Locate the cell with the specified text and output its (X, Y) center coordinate. 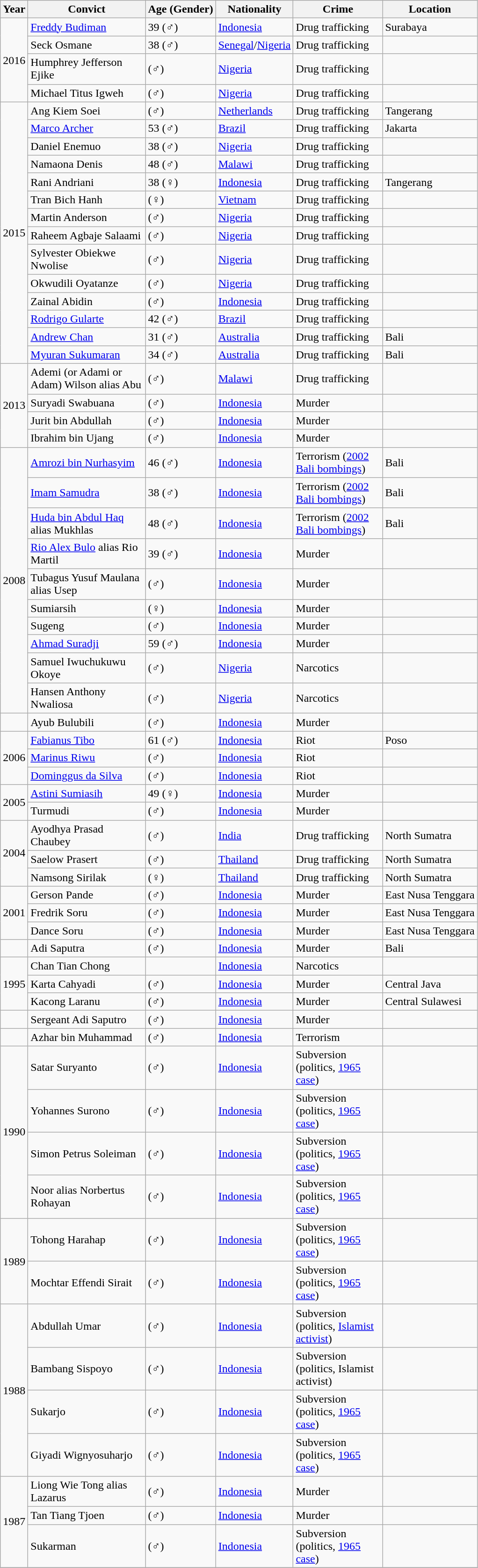
Netherlands (254, 111)
Imam Samudra (87, 492)
Jurit bin Abdullah (87, 421)
Convict (87, 9)
Rio Alex Bulo alias Rio Martil (87, 553)
Sylvester Obiekwe Nwolise (87, 260)
Ayodhya Prasad Chaubey (87, 835)
Bambang Sispoyo (87, 1368)
49 (♀) (181, 793)
Noor alias Norbertus Rohayan (87, 1197)
2013 (14, 406)
Ibrahim bin Ujang (87, 438)
Abdullah Umar (87, 1326)
Humphrey Jefferson Ejike (87, 69)
46 (♂) (181, 463)
Poso (430, 740)
Namaona Denis (87, 164)
Nationality (254, 9)
42 (♂) (181, 319)
Suryadi Swabuana (87, 403)
Freddy Budiman (87, 27)
Age (Gender) (181, 9)
Dominggus da Silva (87, 776)
India (254, 835)
34 (♂) (181, 355)
1987 (14, 1522)
Namsong Sirilak (87, 877)
Senegal/Nigeria (254, 45)
Tohong Harahap (87, 1240)
Seck Osmane (87, 45)
Azhar bin Muhammad (87, 1037)
Yohannes Surono (87, 1111)
1989 (14, 1261)
Vietnam (254, 200)
Crime (338, 9)
Liong Wie Tong alias Lazarus (87, 1491)
31 (♂) (181, 337)
Central Java (430, 984)
Andrew Chan (87, 337)
Turmudi (87, 811)
Okwudili Oyatanze (87, 284)
Amrozi bin Nurhasyim (87, 463)
Rodrigo Gularte (87, 319)
Sumiarsih (87, 608)
Tubagus Yusuf Maulana alias Usep (87, 584)
2005 (14, 802)
Huda bin Abdul Haq alias Mukhlas (87, 523)
Ahmad Suradji (87, 644)
Fredrik Soru (87, 912)
1988 (14, 1390)
2001 (14, 912)
Central Sulawesi (430, 1002)
Year (14, 9)
Kacong Laranu (87, 1002)
Karta Cahyadi (87, 984)
Ademi (or Adami or Adam) Wilson alias Abu (87, 378)
2008 (14, 580)
59 (♂) (181, 644)
Marco Archer (87, 128)
Dance Soru (87, 930)
38 (♀) (181, 182)
2016 (14, 60)
Daniel Enemuo (87, 146)
2006 (14, 758)
Fabianus Tibo (87, 740)
Sergeant Adi Saputro (87, 1019)
Zainal Abidin (87, 301)
Jakarta (430, 128)
Mochtar Effendi Sirait (87, 1283)
Giyadi Wignyosuharjo (87, 1455)
Gerson Pande (87, 895)
Ang Kiem Soei (87, 111)
Sukarjo (87, 1411)
Terrorism (338, 1037)
Raheem Agbaje Salaami (87, 235)
Michael Titus Igweh (87, 93)
1995 (14, 984)
1990 (14, 1132)
Sukarman (87, 1546)
Satar Suryanto (87, 1068)
Surabaya (430, 27)
2015 (14, 233)
Chan Tian Chong (87, 966)
53 (♂) (181, 128)
Myuran Sukumaran (87, 355)
61 (♂) (181, 740)
Simon Petrus Soleiman (87, 1154)
Hansen Anthony Nwaliosa (87, 698)
2004 (14, 853)
Location (430, 9)
Saelow Prasert (87, 859)
Astini Sumiasih (87, 793)
Martin Anderson (87, 217)
Sugeng (87, 626)
Adi Saputra (87, 948)
Rani Andriani (87, 182)
Tran Bich Hanh (87, 200)
Tan Tiang Tjoen (87, 1516)
Ayub Bulubili (87, 722)
Samuel Iwuchukuwu Okoye (87, 668)
Marinus Riwu (87, 758)
